Provide the [x, y] coordinate of the cell's center where the given text is located.  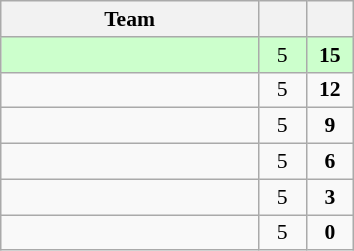
Team [130, 19]
15 [330, 55]
9 [330, 126]
0 [330, 233]
6 [330, 162]
12 [330, 90]
3 [330, 197]
